From the cell containing the given text, extract its center point as (X, Y) coordinate. 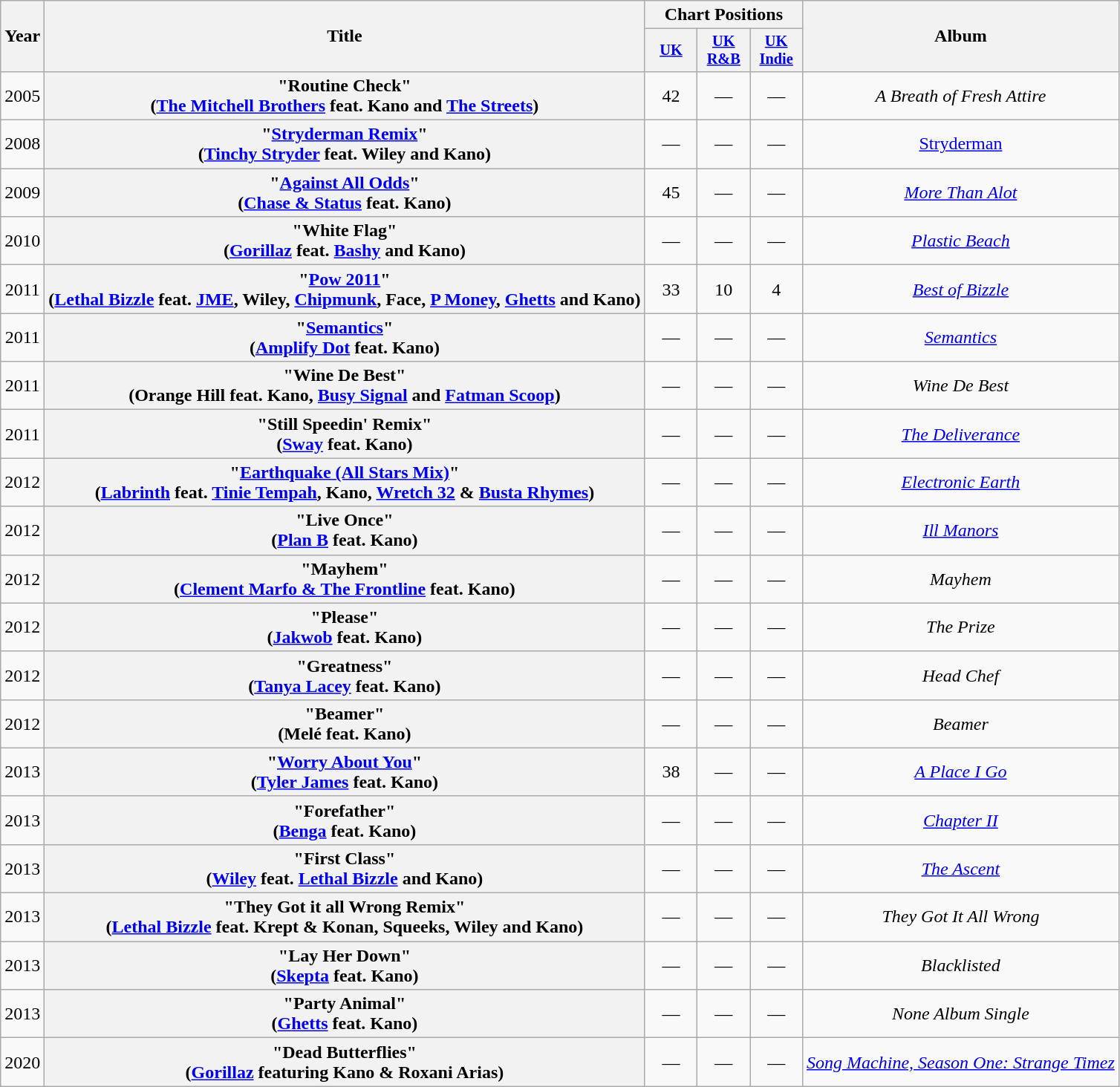
45 (671, 193)
"They Got it all Wrong Remix"(Lethal Bizzle feat. Krept & Konan, Squeeks, Wiley and Kano) (345, 918)
Beamer (961, 723)
"Party Animal"(Ghetts feat. Kano) (345, 1014)
"Wine De Best"(Orange Hill feat. Kano, Busy Signal and Fatman Scoop) (345, 386)
33 (671, 290)
UK (671, 50)
Blacklisted (961, 965)
2020 (22, 1062)
Chapter II (961, 820)
"White Flag"(Gorillaz feat. Bashy and Kano) (345, 241)
Head Chef (961, 676)
Song Machine, Season One: Strange Timez (961, 1062)
Electronic Earth (961, 483)
"First Class"(Wiley feat. Lethal Bizzle and Kano) (345, 869)
42 (671, 95)
More Than Alot (961, 193)
38 (671, 772)
"Live Once"(Plan B feat. Kano) (345, 530)
2005 (22, 95)
Album (961, 36)
UK R&B (723, 50)
The Prize (961, 627)
"Forefather"(Benga feat. Kano) (345, 820)
A Place I Go (961, 772)
Ill Manors (961, 530)
Chart Positions (723, 15)
The Ascent (961, 869)
"Routine Check"(The Mitchell Brothers feat. Kano and The Streets) (345, 95)
2010 (22, 241)
Year (22, 36)
Semantics (961, 337)
"Greatness"(Tanya Lacey feat. Kano) (345, 676)
2009 (22, 193)
"Stryderman Remix"(Tinchy Stryder feat. Wiley and Kano) (345, 144)
"Worry About You"(Tyler James feat. Kano) (345, 772)
Mayhem (961, 579)
Best of Bizzle (961, 290)
A Breath of Fresh Attire (961, 95)
Wine De Best (961, 386)
4 (777, 290)
"Please"(Jakwob feat. Kano) (345, 627)
2008 (22, 144)
They Got It All Wrong (961, 918)
"Earthquake (All Stars Mix)"(Labrinth feat. Tinie Tempah, Kano, Wretch 32 & Busta Rhymes) (345, 483)
The Deliverance (961, 434)
None Album Single (961, 1014)
"Still Speedin' Remix"(Sway feat. Kano) (345, 434)
"Semantics"(Amplify Dot feat. Kano) (345, 337)
UK Indie (777, 50)
"Lay Her Down"(Skepta feat. Kano) (345, 965)
Title (345, 36)
Stryderman (961, 144)
10 (723, 290)
"Beamer"(Melé feat. Kano) (345, 723)
"Pow 2011"(Lethal Bizzle feat. JME, Wiley, Chipmunk, Face, P Money, Ghetts and Kano) (345, 290)
"Dead Butterflies"(Gorillaz featuring Kano & Roxani Arias) (345, 1062)
Plastic Beach (961, 241)
"Against All Odds"(Chase & Status feat. Kano) (345, 193)
"Mayhem"(Clement Marfo & The Frontline feat. Kano) (345, 579)
